Provide the (X, Y) coordinate of the cell's center where the given text is located.  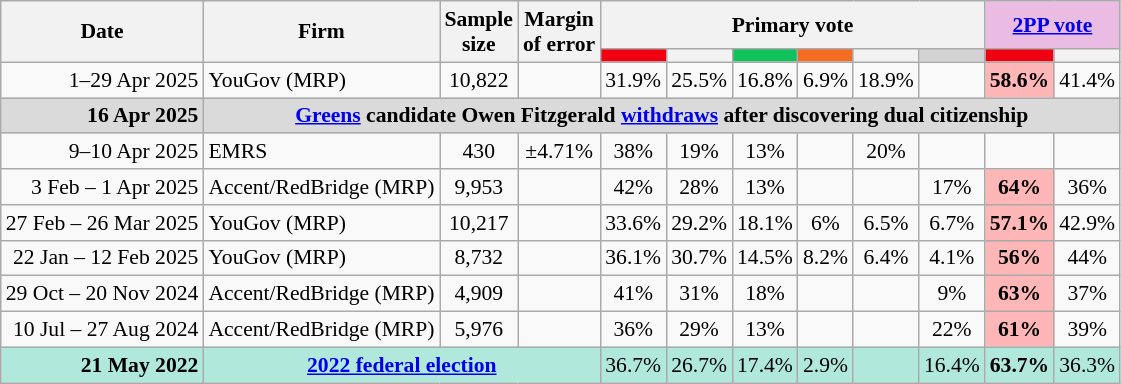
Date (102, 32)
64% (1020, 187)
44% (1087, 258)
Primary vote (792, 25)
±4.71% (559, 152)
42.9% (1087, 223)
42% (633, 187)
430 (479, 152)
9,953 (479, 187)
39% (1087, 330)
8,732 (479, 258)
16.8% (765, 80)
41% (633, 294)
2PP vote (1052, 25)
31% (699, 294)
14.5% (765, 258)
38% (633, 152)
EMRS (321, 152)
3 Feb – 1 Apr 2025 (102, 187)
57.1% (1020, 223)
20% (886, 152)
56% (1020, 258)
58.6% (1020, 80)
21 May 2022 (102, 365)
30.7% (699, 258)
6.7% (952, 223)
17.4% (765, 365)
22 Jan – 12 Feb 2025 (102, 258)
10,822 (479, 80)
37% (1087, 294)
10 Jul – 27 Aug 2024 (102, 330)
8.2% (826, 258)
Marginof error (559, 32)
31.9% (633, 80)
26.7% (699, 365)
9% (952, 294)
61% (1020, 330)
28% (699, 187)
63% (1020, 294)
33.6% (633, 223)
2022 federal election (402, 365)
6.4% (886, 258)
18.9% (886, 80)
36.7% (633, 365)
4.1% (952, 258)
5,976 (479, 330)
36.1% (633, 258)
25.5% (699, 80)
6.5% (886, 223)
9–10 Apr 2025 (102, 152)
16 Apr 2025 (102, 116)
41.4% (1087, 80)
6.9% (826, 80)
10,217 (479, 223)
Firm (321, 32)
4,909 (479, 294)
29.2% (699, 223)
18.1% (765, 223)
22% (952, 330)
16.4% (952, 365)
1–29 Apr 2025 (102, 80)
29 Oct – 20 Nov 2024 (102, 294)
36.3% (1087, 365)
Samplesize (479, 32)
19% (699, 152)
6% (826, 223)
63.7% (1020, 365)
27 Feb – 26 Mar 2025 (102, 223)
2.9% (826, 365)
Greens candidate Owen Fitzgerald withdraws after discovering dual citizenship (662, 116)
17% (952, 187)
18% (765, 294)
29% (699, 330)
